Output the [x, y] coordinate of the center of the cell containing the given text.  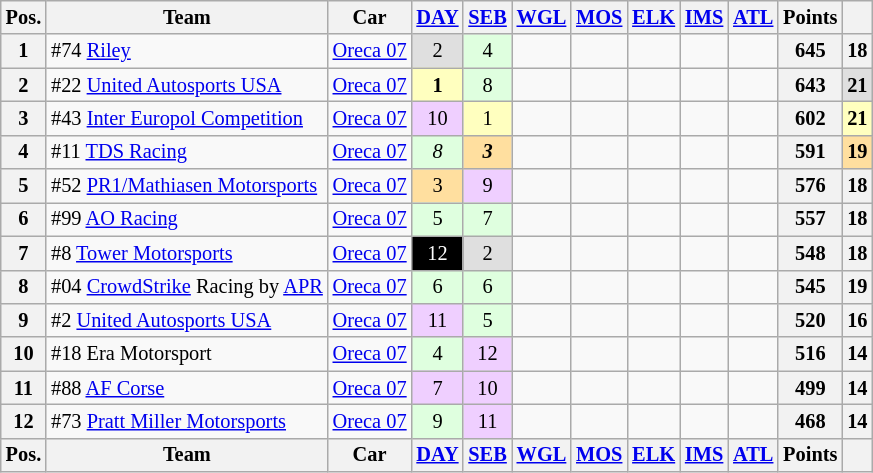
16 [857, 320]
602 [810, 118]
499 [810, 388]
#04 CrowdStrike Racing by APR [187, 287]
#99 AO Racing [187, 219]
643 [810, 85]
#43 Inter Europol Competition [187, 118]
#8 Tower Motorsports [187, 253]
591 [810, 152]
468 [810, 421]
520 [810, 320]
#73 Pratt Miller Motorsports [187, 421]
#11 TDS Racing [187, 152]
557 [810, 219]
#88 AF Corse [187, 388]
576 [810, 186]
#2 United Autosports USA [187, 320]
#74 Riley [187, 51]
#18 Era Motorsport [187, 354]
#52 PR1/Mathiasen Motorsports [187, 186]
#22 United Autosports USA [187, 85]
548 [810, 253]
516 [810, 354]
645 [810, 51]
545 [810, 287]
